Find where the given text appears and provide that cell's center as (x, y) coordinate. 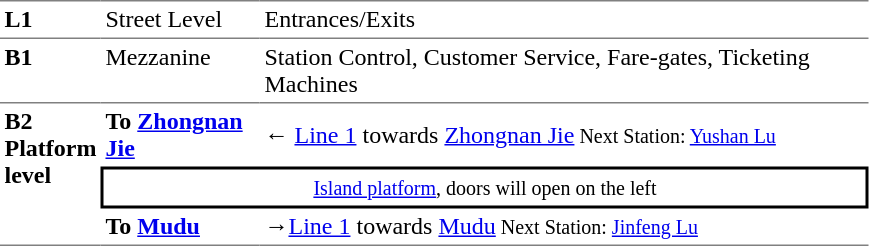
← Line 1 towards Zhongnan Jie Next Station: Yushan Lu (564, 134)
Island platform, doors will open on the left (485, 187)
B1 (50, 70)
Street Level (180, 20)
L1 (50, 20)
B2Platform level (50, 174)
To Mudu (180, 227)
Entrances/Exits (564, 20)
To Zhongnan Jie (180, 134)
Station Control, Customer Service, Fare-gates, Ticketing Machines (564, 70)
→Line 1 towards Mudu Next Station: Jinfeng Lu (564, 227)
Mezzanine (180, 70)
